From the cell containing the given text, extract its center point as [x, y] coordinate. 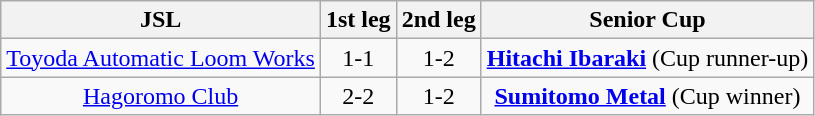
Hitachi Ibaraki (Cup runner-up) [648, 58]
1-1 [358, 58]
Hagoromo Club [161, 96]
JSL [161, 20]
2-2 [358, 96]
Toyoda Automatic Loom Works [161, 58]
Senior Cup [648, 20]
1st leg [358, 20]
Sumitomo Metal (Cup winner) [648, 96]
2nd leg [438, 20]
